Determine the [X, Y] coordinate at the center of the cell enclosing the given text.  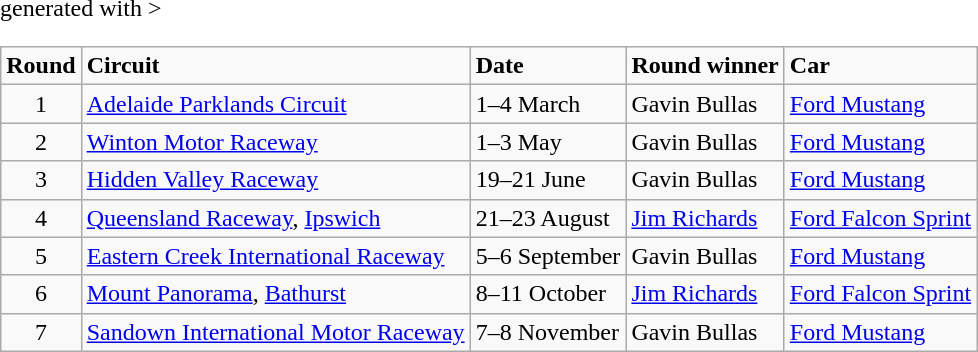
Mount Panorama, Bathurst [276, 294]
8–11 October [548, 294]
Car [880, 66]
Adelaide Parklands Circuit [276, 104]
Round [41, 66]
5 [41, 256]
4 [41, 218]
21–23 August [548, 218]
7 [41, 332]
5–6 September [548, 256]
7–8 November [548, 332]
Round winner [705, 66]
Queensland Raceway, Ipswich [276, 218]
3 [41, 180]
19–21 June [548, 180]
1 [41, 104]
6 [41, 294]
2 [41, 142]
Eastern Creek International Raceway [276, 256]
Winton Motor Raceway [276, 142]
1–3 May [548, 142]
Date [548, 66]
Circuit [276, 66]
1–4 March [548, 104]
Hidden Valley Raceway [276, 180]
Sandown International Motor Raceway [276, 332]
